Return (X, Y) of the center of cell containing provided text 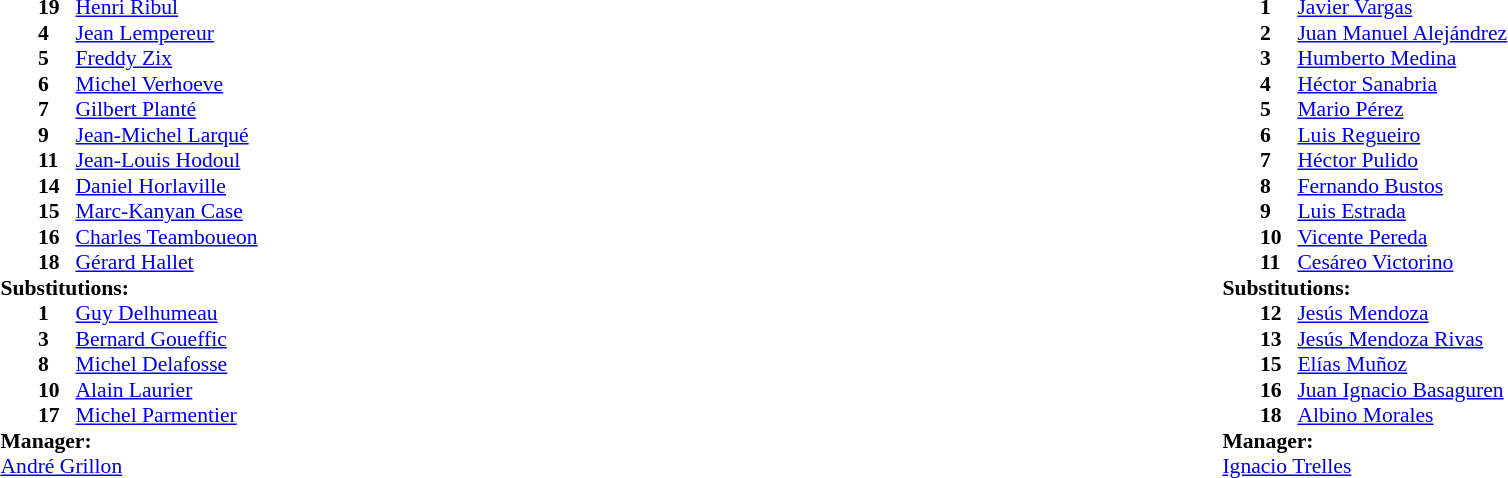
Albino Morales (1402, 415)
12 (1279, 313)
Cesáreo Victorino (1402, 263)
Elías Muñoz (1402, 365)
Guy Delhumeau (167, 313)
Juan Manuel Alejándrez (1402, 33)
Jean-Louis Hodoul (167, 161)
Alain Laurier (167, 390)
Jesús Mendoza Rivas (1402, 339)
Juan Ignacio Basaguren (1402, 390)
Michel Delafosse (167, 365)
Gérard Hallet (167, 263)
Mario Pérez (1402, 109)
14 (57, 186)
Luis Estrada (1402, 211)
Bernard Goueffic (167, 339)
Daniel Horlaville (167, 186)
13 (1279, 339)
Jean Lempereur (167, 33)
Charles Teamboueon (167, 237)
1 (57, 313)
Héctor Pulido (1402, 161)
Humberto Medina (1402, 59)
Jean-Michel Larqué (167, 135)
2 (1279, 33)
Vicente Pereda (1402, 237)
Fernando Bustos (1402, 186)
Marc-Kanyan Case (167, 211)
Jesús Mendoza (1402, 313)
Michel Parmentier (167, 415)
Freddy Zix (167, 59)
17 (57, 415)
Michel Verhoeve (167, 84)
Héctor Sanabria (1402, 84)
Gilbert Planté (167, 109)
Luis Regueiro (1402, 135)
